Capture the cell that displays the provided text and extract its (X, Y) central coordinate. 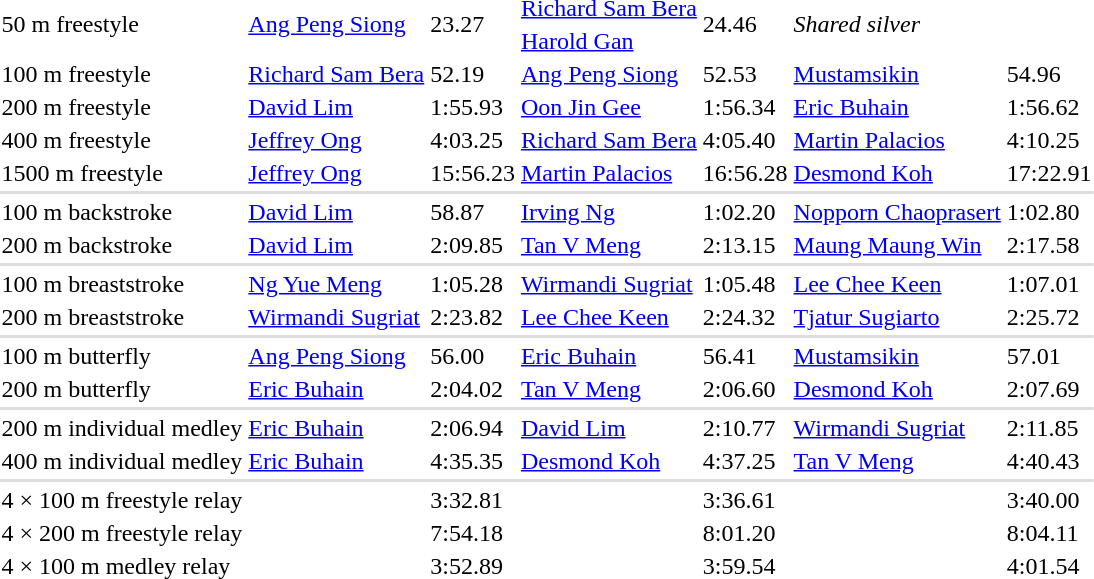
Nopporn Chaoprasert (897, 212)
200 m backstroke (122, 245)
2:23.82 (473, 317)
8:01.20 (745, 533)
400 m freestyle (122, 140)
52.19 (473, 74)
4:40.43 (1049, 461)
100 m butterfly (122, 356)
8:04.11 (1049, 533)
4 × 200 m freestyle relay (122, 533)
3:40.00 (1049, 500)
16:56.28 (745, 173)
Oon Jin Gee (608, 107)
2:04.02 (473, 389)
Maung Maung Win (897, 245)
4:37.25 (745, 461)
200 m butterfly (122, 389)
2:06.94 (473, 428)
4:03.25 (473, 140)
Irving Ng (608, 212)
2:06.60 (745, 389)
2:10.77 (745, 428)
57.01 (1049, 356)
17:22.91 (1049, 173)
2:17.58 (1049, 245)
200 m freestyle (122, 107)
1:05.28 (473, 284)
1:56.34 (745, 107)
3:32.81 (473, 500)
4:35.35 (473, 461)
58.87 (473, 212)
1500 m freestyle (122, 173)
200 m breaststroke (122, 317)
4:10.25 (1049, 140)
2:13.15 (745, 245)
52.53 (745, 74)
1:02.20 (745, 212)
56.00 (473, 356)
7:54.18 (473, 533)
1:07.01 (1049, 284)
1:05.48 (745, 284)
4:05.40 (745, 140)
3:36.61 (745, 500)
2:24.32 (745, 317)
2:09.85 (473, 245)
56.41 (745, 356)
100 m breaststroke (122, 284)
100 m backstroke (122, 212)
54.96 (1049, 74)
4 × 100 m freestyle relay (122, 500)
1:02.80 (1049, 212)
200 m individual medley (122, 428)
1:56.62 (1049, 107)
Ng Yue Meng (336, 284)
100 m freestyle (122, 74)
1:55.93 (473, 107)
Tjatur Sugiarto (897, 317)
400 m individual medley (122, 461)
2:25.72 (1049, 317)
2:07.69 (1049, 389)
15:56.23 (473, 173)
Harold Gan (608, 41)
2:11.85 (1049, 428)
